Return [x, y] of the center of cell containing provided text 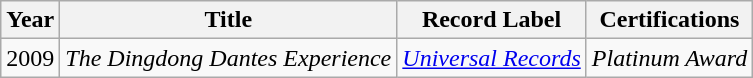
Universal Records [492, 58]
Platinum Award [669, 58]
Title [228, 20]
Certifications [669, 20]
The Dingdong Dantes Experience [228, 58]
2009 [30, 58]
Record Label [492, 20]
Year [30, 20]
